Return the (x, y) coordinate for the center point of the cell that contains the specified text.  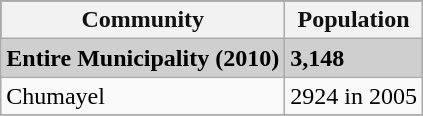
Community (143, 20)
Entire Municipality (2010) (143, 58)
3,148 (354, 58)
2924 in 2005 (354, 96)
Population (354, 20)
Chumayel (143, 96)
